Extract the [X, Y] coordinate from the center of the cell holding the provided text.  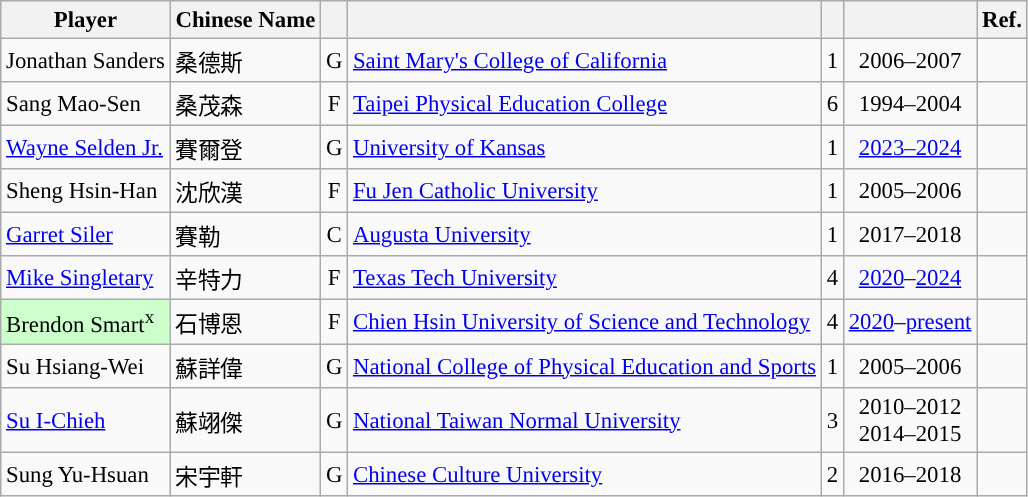
賽爾登 [245, 148]
桑德斯 [245, 61]
Sheng Hsin-Han [86, 191]
Su Hsiang-Wei [86, 366]
3 [832, 420]
Fu Jen Catholic University [585, 191]
Chien Hsin University of Science and Technology [585, 322]
Sang Mao-Sen [86, 104]
2016–2018 [910, 474]
2010–20122014–2015 [910, 420]
蘇翊傑 [245, 420]
2017–2018 [910, 235]
Wayne Selden Jr. [86, 148]
2020–2024 [910, 278]
沈欣漢 [245, 191]
2020–present [910, 322]
石博恩 [245, 322]
Saint Mary's College of California [585, 61]
2006–2007 [910, 61]
Texas Tech University [585, 278]
2023–2024 [910, 148]
Jonathan Sanders [86, 61]
辛特力 [245, 278]
Taipei Physical Education College [585, 104]
University of Kansas [585, 148]
Su I-Chieh [86, 420]
National Taiwan Normal University [585, 420]
賽勒 [245, 235]
Brendon Smartx [86, 322]
1994–2004 [910, 104]
C [334, 235]
Chinese Culture University [585, 474]
蘇詳偉 [245, 366]
Chinese Name [245, 20]
Garret Siler [86, 235]
Mike Singletary [86, 278]
Augusta University [585, 235]
6 [832, 104]
Sung Yu-Hsuan [86, 474]
National College of Physical Education and Sports [585, 366]
Ref. [1002, 20]
Player [86, 20]
桑茂森 [245, 104]
2 [832, 474]
宋宇軒 [245, 474]
